Find where the given text appears and provide that cell's center as [x, y] coordinate. 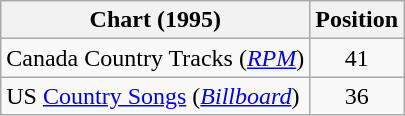
36 [357, 96]
Chart (1995) [156, 20]
41 [357, 58]
Position [357, 20]
Canada Country Tracks (RPM) [156, 58]
US Country Songs (Billboard) [156, 96]
